Detect which cell encompasses the target text, then output its [x, y] center coordinate. 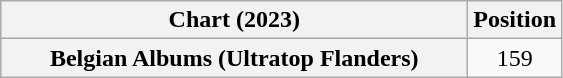
Chart (2023) [234, 20]
Position [515, 20]
159 [515, 58]
Belgian Albums (Ultratop Flanders) [234, 58]
